Output the [x, y] coordinate of the center of the cell containing the given text.  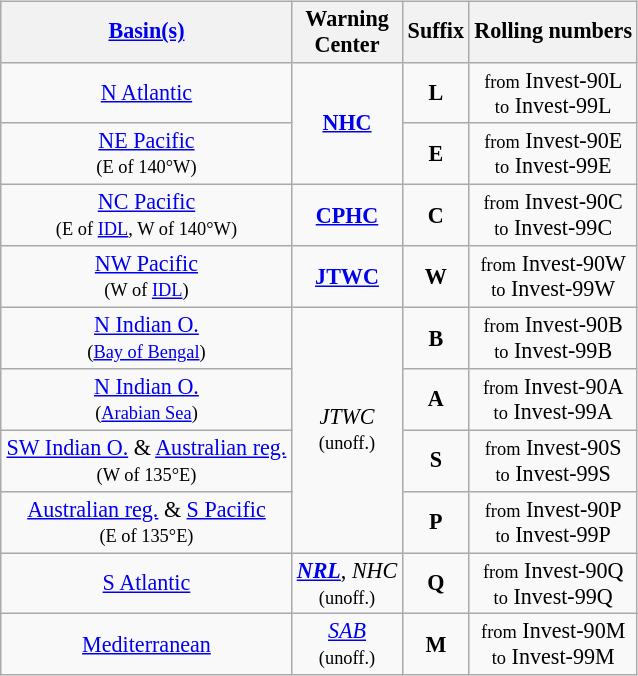
Mediterranean [146, 644]
NC Pacific(E of IDL, W of 140°W) [146, 216]
JTWC [348, 276]
NRL, NHC(unoff.) [348, 584]
WarningCenter [348, 32]
L [436, 92]
from Invest-90Sto Invest-99S [553, 460]
Basin(s) [146, 32]
from Invest-90Cto Invest-99C [553, 216]
from Invest-90Pto Invest-99P [553, 522]
E [436, 154]
A [436, 400]
CPHC [348, 216]
NE Pacific(E of 140°W) [146, 154]
N Indian O.(Bay of Bengal) [146, 338]
SW Indian O. & Australian reg.(W of 135°E) [146, 460]
from Invest-90Ato Invest-99A [553, 400]
N Atlantic [146, 92]
Rolling numbers [553, 32]
JTWC(unoff.) [348, 430]
M [436, 644]
B [436, 338]
NW Pacific(W of IDL) [146, 276]
NHC [348, 124]
from Invest-90Qto Invest-99Q [553, 584]
Q [436, 584]
N Indian O.(Arabian Sea) [146, 400]
W [436, 276]
from Invest-90Mto Invest-99M [553, 644]
Australian reg. & S Pacific(E of 135°E) [146, 522]
from Invest-90Bto Invest-99B [553, 338]
Suffix [436, 32]
from Invest-90Lto Invest-99L [553, 92]
P [436, 522]
C [436, 216]
from Invest-90Wto Invest-99W [553, 276]
S [436, 460]
S Atlantic [146, 584]
from Invest-90Eto Invest-99E [553, 154]
SAB(unoff.) [348, 644]
